Detect which cell encompasses the target text, then output its (X, Y) center coordinate. 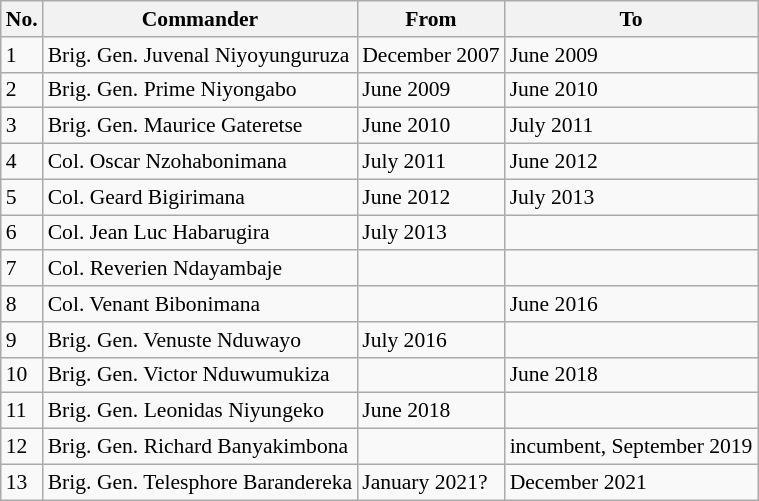
No. (22, 19)
Brig. Gen. Venuste Nduwayo (200, 340)
Brig. Gen. Leonidas Niyungeko (200, 411)
July 2016 (430, 340)
7 (22, 269)
5 (22, 197)
Brig. Gen. Maurice Gateretse (200, 126)
June 2016 (632, 304)
12 (22, 447)
December 2021 (632, 482)
1 (22, 55)
Brig. Gen. Prime Niyongabo (200, 90)
9 (22, 340)
Brig. Gen. Victor Nduwumukiza (200, 375)
10 (22, 375)
13 (22, 482)
6 (22, 233)
To (632, 19)
Col. Reverien Ndayambaje (200, 269)
January 2021? (430, 482)
2 (22, 90)
Brig. Gen. Richard Banyakimbona (200, 447)
incumbent, September 2019 (632, 447)
Commander (200, 19)
Col. Jean Luc Habarugira (200, 233)
December 2007 (430, 55)
4 (22, 162)
From (430, 19)
Brig. Gen. Telesphore Barandereka (200, 482)
8 (22, 304)
Brig. Gen. Juvenal Niyoyunguruza (200, 55)
Col. Oscar Nzohabonimana (200, 162)
Col. Geard Bigirimana (200, 197)
Col. Venant Bibonimana (200, 304)
3 (22, 126)
11 (22, 411)
